Determine the (X, Y) coordinate at the center of the cell enclosing the given text.  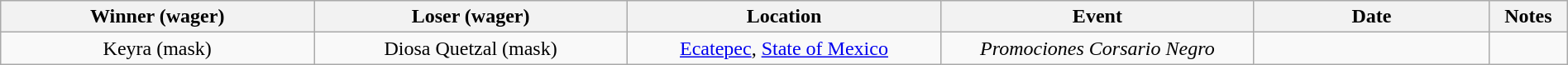
Loser (wager) (471, 17)
Event (1097, 17)
Ecatepec, State of Mexico (784, 48)
Keyra (mask) (157, 48)
Location (784, 17)
Promociones Corsario Negro (1097, 48)
Date (1371, 17)
Winner (wager) (157, 17)
Notes (1528, 17)
Diosa Quetzal (mask) (471, 48)
